Identify which cell holds the provided text, then report its (X, Y) central coordinate. 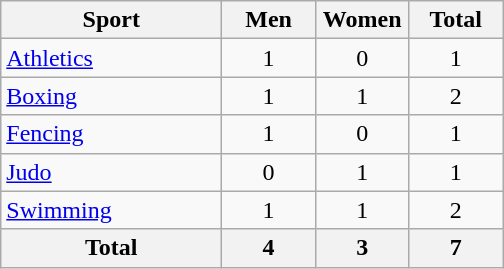
Women (362, 20)
Judo (112, 172)
7 (456, 248)
3 (362, 248)
Boxing (112, 96)
Men (269, 20)
Swimming (112, 210)
Fencing (112, 134)
4 (269, 248)
Athletics (112, 58)
Sport (112, 20)
